Detect which cell encompasses the target text, then output its (x, y) center coordinate. 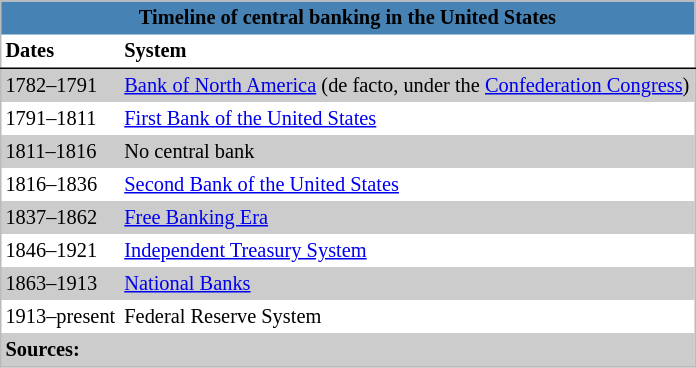
Sources: (348, 350)
1837–1862 (60, 218)
Free Banking Era (408, 218)
First Bank of the United States (408, 118)
1913–present (60, 316)
Second Bank of the United States (408, 184)
1816–1836 (60, 184)
1782–1791 (60, 85)
1846–1921 (60, 250)
Timeline of central banking in the United States (348, 18)
1811–1816 (60, 152)
No central bank (408, 152)
1863–1913 (60, 284)
National Banks (408, 284)
Dates (60, 51)
Federal Reserve System (408, 316)
Bank of North America (de facto, under the Confederation Congress) (408, 85)
1791–1811 (60, 118)
System (408, 51)
Independent Treasury System (408, 250)
